Determine the [X, Y] coordinate at the center of the cell enclosing the given text.  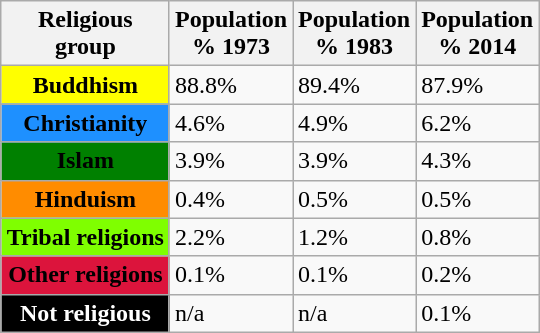
4.3% [478, 161]
Population % 1973 [230, 34]
88.8% [230, 85]
4.9% [354, 123]
89.4% [354, 85]
Tribal religions [85, 237]
Religiousgroup [85, 34]
Population % 1983 [354, 34]
1.2% [354, 237]
0.4% [230, 199]
87.9% [478, 85]
2.2% [230, 237]
Buddhism [85, 85]
Islam [85, 161]
Hinduism [85, 199]
Other religions [85, 275]
0.8% [478, 237]
4.6% [230, 123]
6.2% [478, 123]
Christianity [85, 123]
Population % 2014 [478, 34]
Not religious [85, 313]
0.2% [478, 275]
